Find where the given text appears and provide that cell's center as [X, Y] coordinate. 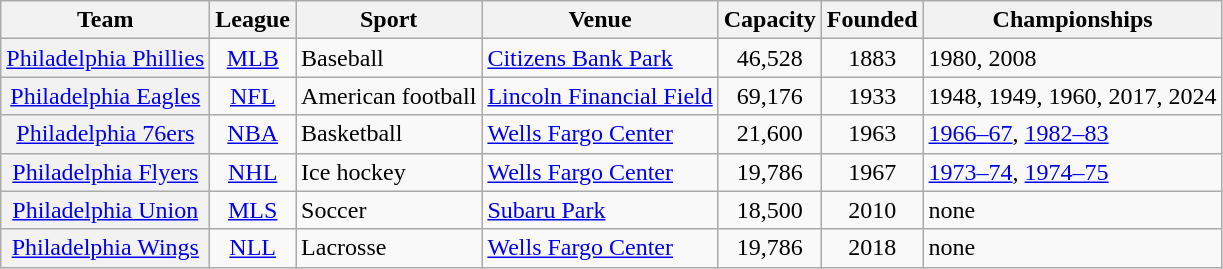
Philadelphia Flyers [106, 172]
Championships [1072, 20]
1966–67, 1982–83 [1072, 134]
69,176 [770, 96]
1967 [872, 172]
MLB [253, 58]
Founded [872, 20]
Capacity [770, 20]
1948, 1949, 1960, 2017, 2024 [1072, 96]
Subaru Park [600, 210]
Baseball [389, 58]
1973–74, 1974–75 [1072, 172]
21,600 [770, 134]
Philadelphia Phillies [106, 58]
League [253, 20]
Sport [389, 20]
American football [389, 96]
Soccer [389, 210]
2010 [872, 210]
Ice hockey [389, 172]
MLS [253, 210]
Philadelphia Union [106, 210]
NBA [253, 134]
Venue [600, 20]
1963 [872, 134]
Philadelphia 76ers [106, 134]
Citizens Bank Park [600, 58]
2018 [872, 248]
NLL [253, 248]
1980, 2008 [1072, 58]
Basketball [389, 134]
NHL [253, 172]
Philadelphia Eagles [106, 96]
46,528 [770, 58]
Philadelphia Wings [106, 248]
Lacrosse [389, 248]
1933 [872, 96]
Team [106, 20]
18,500 [770, 210]
NFL [253, 96]
Lincoln Financial Field [600, 96]
1883 [872, 58]
